Capture the cell that displays the provided text and extract its [X, Y] central coordinate. 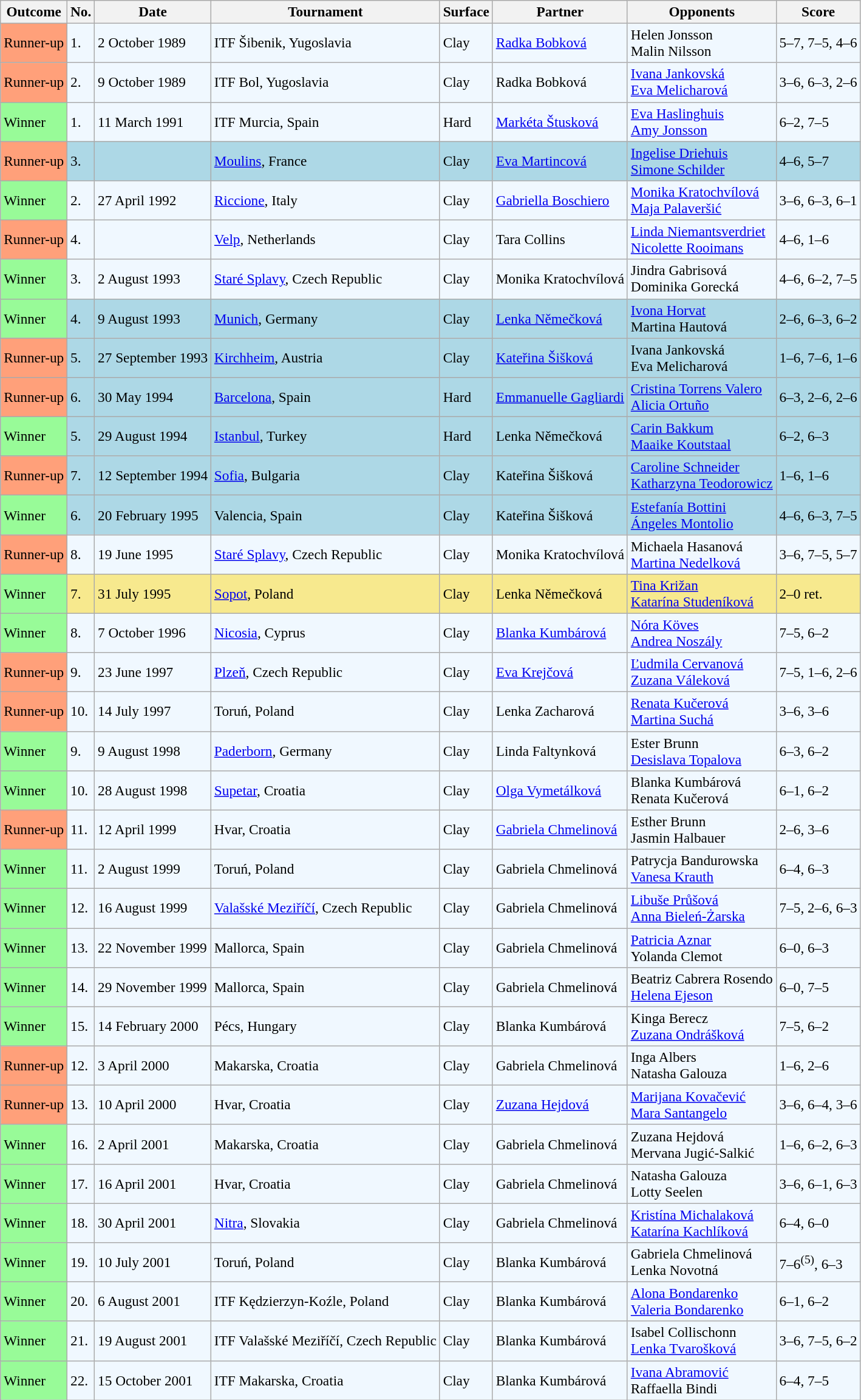
6–4, 7–5 [818, 1381]
Barcelona, Spain [325, 397]
15 October 2001 [153, 1381]
ITF Valašské Meziříčí, Czech Republic [325, 1341]
14 February 2000 [153, 1026]
3–6, 6–3, 2–6 [818, 83]
30 May 1994 [153, 397]
3–6, 7–5, 5–7 [818, 554]
ITF Murcia, Spain [325, 121]
6–3, 6–2 [818, 750]
30 April 2001 [153, 1223]
6–4, 6–3 [818, 868]
Monika Kratochvílová Maja Palaveršić [702, 200]
3 April 2000 [153, 1065]
7–5, 1–6, 2–6 [818, 673]
4–6, 1–6 [818, 239]
14. [81, 987]
Isabel Collischonn Lenka Tvarošková [702, 1341]
28 August 1998 [153, 790]
6–2, 6–3 [818, 436]
3–6, 6–1, 6–3 [818, 1184]
Beatriz Cabrera Rosendo Helena Ejeson [702, 987]
Markéta Štusková [560, 121]
3–6, 3–6 [818, 712]
Ingelise Driehuis Simone Schilder [702, 160]
4–6, 6–2, 7–5 [818, 279]
Outcome [34, 12]
2–0 ret. [818, 594]
20 February 1995 [153, 515]
Blanka Kumbárová Renata Kučerová [702, 790]
16 August 1999 [153, 908]
6–3, 2–6, 2–6 [818, 397]
Istanbul, Turkey [325, 436]
Moulins, France [325, 160]
Sopot, Poland [325, 594]
Caroline Schneider Katharzyna Teodorowicz [702, 476]
15. [81, 1026]
Libuše Průšová Anna Bieleń-Żarska [702, 908]
Score [818, 12]
Partner [560, 12]
Sofia, Bulgaria [325, 476]
Plzeň, Czech Republic [325, 673]
17. [81, 1184]
Tina Križan Katarína Studeníková [702, 594]
23 June 1997 [153, 673]
10 July 2001 [153, 1262]
Pécs, Hungary [325, 1026]
Nitra, Slovakia [325, 1223]
Estefanía Bottini Ángeles Montolio [702, 515]
Cristina Torrens Valero Alicia Ortuño [702, 397]
19 August 2001 [153, 1341]
2–6, 6–3, 6–2 [818, 318]
3–6, 6–3, 6–1 [818, 200]
Michaela Hasanová Martina Nedelková [702, 554]
Kirchheim, Austria [325, 357]
Tara Collins [560, 239]
No. [81, 12]
29 August 1994 [153, 436]
18. [81, 1223]
20. [81, 1302]
16 April 2001 [153, 1184]
4–6, 6–3, 7–5 [818, 515]
Alona Bondarenko Valeria Bondarenko [702, 1302]
Tournament [325, 12]
19 June 1995 [153, 554]
Renata Kučerová Martina Suchá [702, 712]
27 September 1993 [153, 357]
2 August 1999 [153, 868]
7 October 1996 [153, 633]
ITF Kędzierzyn-Koźle, Poland [325, 1302]
9 October 1989 [153, 83]
Gabriella Boschiero [560, 200]
5–7, 7–5, 4–6 [818, 42]
Kristína Michalaková Katarína Kachlíková [702, 1223]
Velp, Netherlands [325, 239]
22. [81, 1381]
7–5, 2–6, 6–3 [818, 908]
Eva Martincová [560, 160]
Valencia, Spain [325, 515]
3–6, 6–4, 3–6 [818, 1105]
1–6, 1–6 [818, 476]
ITF Makarska, Croatia [325, 1381]
21. [81, 1341]
ITF Bol, Yugoslavia [325, 83]
6 August 2001 [153, 1302]
Carin Bakkum Maaike Koutstaal [702, 436]
31 July 1995 [153, 594]
Ivona Horvat Martina Hautová [702, 318]
Inga Albers Natasha Galouza [702, 1065]
Eva Haslinghuis Amy Jonsson [702, 121]
12 April 1999 [153, 829]
Nicosia, Cyprus [325, 633]
22 November 1999 [153, 947]
Riccione, Italy [325, 200]
10 April 2000 [153, 1105]
Esther Brunn Jasmin Halbauer [702, 829]
Lenka Zacharová [560, 712]
Ľudmila Cervanová Zuzana Váleková [702, 673]
Gabriela Chmelinová Lenka Novotná [702, 1262]
29 November 1999 [153, 987]
1–6, 6–2, 6–3 [818, 1144]
Surface [466, 12]
6–4, 6–0 [818, 1223]
7–6(5), 6–3 [818, 1262]
Zuzana Hejdová [560, 1105]
Patrycja Bandurowska Vanesa Krauth [702, 868]
2 October 1989 [153, 42]
12 September 1994 [153, 476]
6–0, 7–5 [818, 987]
9 August 1998 [153, 750]
Linda Faltynková [560, 750]
11 March 1991 [153, 121]
Munich, Germany [325, 318]
2 August 1993 [153, 279]
Date [153, 12]
Helen Jonsson Malin Nilsson [702, 42]
Paderborn, Germany [325, 750]
Olga Vymetálková [560, 790]
Zuzana Hejdová Mervana Jugić-Salkić [702, 1144]
4–6, 5–7 [818, 160]
1–6, 7–6, 1–6 [818, 357]
Marijana Kovačević Mara Santangelo [702, 1105]
Jindra Gabrisová Dominika Gorecká [702, 279]
2–6, 3–6 [818, 829]
ITF Šibenik, Yugoslavia [325, 42]
Emmanuelle Gagliardi [560, 397]
Supetar, Croatia [325, 790]
1–6, 2–6 [818, 1065]
19. [81, 1262]
16. [81, 1144]
6–2, 7–5 [818, 121]
2 April 2001 [153, 1144]
9 August 1993 [153, 318]
27 April 1992 [153, 200]
Natasha Galouza Lotty Seelen [702, 1184]
Opponents [702, 12]
Valašské Meziříčí, Czech Republic [325, 908]
Kinga Berecz Zuzana Ondrášková [702, 1026]
Nóra Köves Andrea Noszály [702, 633]
Ester Brunn Desislava Topalova [702, 750]
Patricia Aznar Yolanda Clemot [702, 947]
Linda Niemantsverdriet Nicolette Rooimans [702, 239]
Eva Krejčová [560, 673]
14 July 1997 [153, 712]
Ivana Abramović Raffaella Bindi [702, 1381]
3–6, 7–5, 6–2 [818, 1341]
6–0, 6–3 [818, 947]
